From the cell containing the given text, extract its center point as (x, y) coordinate. 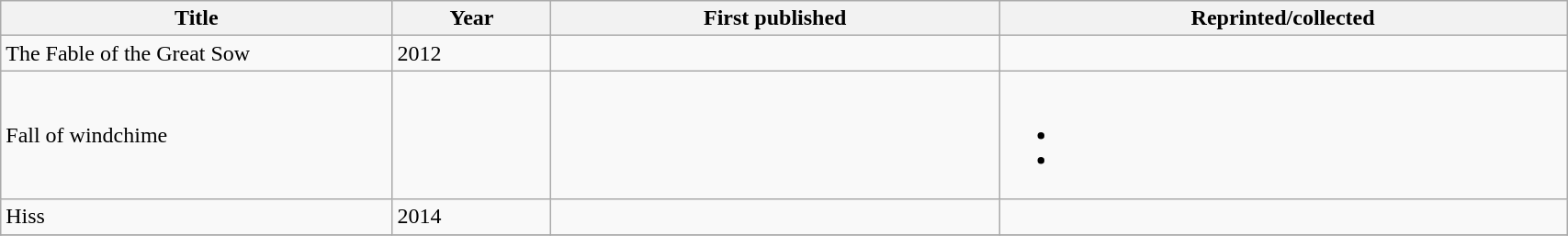
Fall of windchime (197, 135)
First published (775, 18)
2014 (472, 217)
2012 (472, 53)
The Fable of the Great Sow (197, 53)
Year (472, 18)
Reprinted/collected (1283, 18)
Title (197, 18)
Hiss (197, 217)
